Output the [X, Y] coordinate of the center of the cell containing the given text.  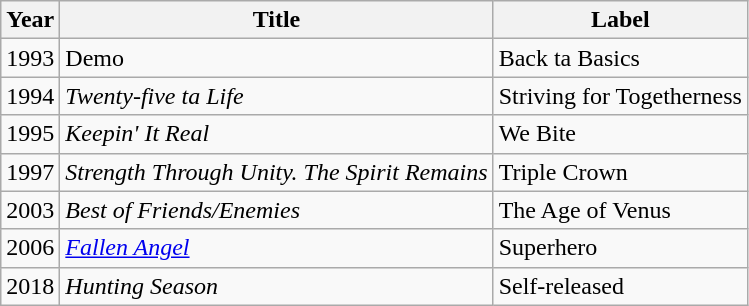
Striving for Togetherness [620, 96]
Title [276, 20]
Superhero [620, 248]
1993 [30, 58]
Strength Through Unity. The Spirit Remains [276, 172]
Year [30, 20]
Best of Friends/Enemies [276, 210]
1995 [30, 134]
The Age of Venus [620, 210]
Fallen Angel [276, 248]
Hunting Season [276, 286]
Triple Crown [620, 172]
Self-released [620, 286]
2003 [30, 210]
1994 [30, 96]
Demo [276, 58]
Twenty-five ta Life [276, 96]
2006 [30, 248]
1997 [30, 172]
Label [620, 20]
We Bite [620, 134]
Back ta Basics [620, 58]
Keepin' It Real [276, 134]
2018 [30, 286]
